Find where the given text appears and provide that cell's center as (x, y) coordinate. 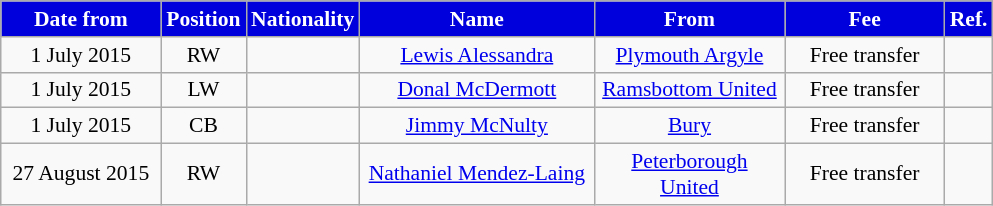
Name (476, 19)
Nationality (302, 19)
Plymouth Argyle (689, 55)
Jimmy McNulty (476, 126)
Ramsbottom United (689, 90)
Peterborough United (689, 174)
CB (204, 126)
Bury (689, 126)
Lewis Alessandra (476, 55)
Nathaniel Mendez-Laing (476, 174)
LW (204, 90)
From (689, 19)
Date from (81, 19)
Ref. (969, 19)
Fee (865, 19)
Donal McDermott (476, 90)
27 August 2015 (81, 174)
Position (204, 19)
